From the cell containing the given text, extract its center point as (X, Y) coordinate. 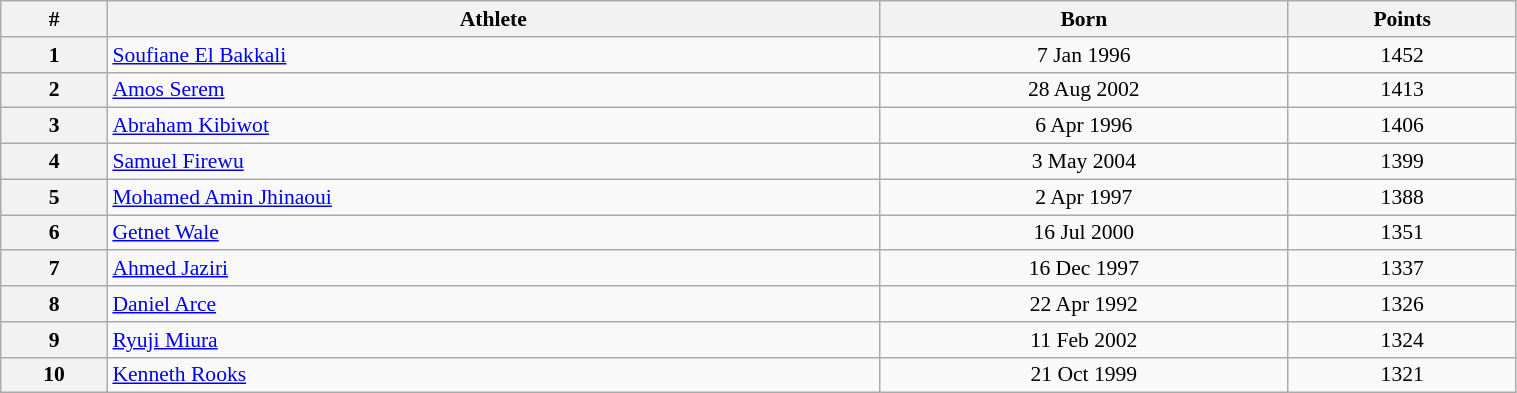
Ryuji Miura (493, 340)
Mohamed Amin Jhinaoui (493, 197)
3 (54, 126)
Ahmed Jaziri (493, 269)
5 (54, 197)
7 Jan 1996 (1084, 55)
1351 (1402, 233)
1399 (1402, 162)
Born (1084, 19)
16 Dec 1997 (1084, 269)
1 (54, 55)
Abraham Kibiwot (493, 126)
Athlete (493, 19)
10 (54, 375)
# (54, 19)
1388 (1402, 197)
3 May 2004 (1084, 162)
21 Oct 1999 (1084, 375)
6 (54, 233)
1406 (1402, 126)
Points (1402, 19)
Getnet Wale (493, 233)
11 Feb 2002 (1084, 340)
9 (54, 340)
Samuel Firewu (493, 162)
Soufiane El Bakkali (493, 55)
1452 (1402, 55)
1413 (1402, 90)
Daniel Arce (493, 304)
Kenneth Rooks (493, 375)
1324 (1402, 340)
2 (54, 90)
22 Apr 1992 (1084, 304)
7 (54, 269)
28 Aug 2002 (1084, 90)
6 Apr 1996 (1084, 126)
1337 (1402, 269)
1321 (1402, 375)
16 Jul 2000 (1084, 233)
8 (54, 304)
Amos Serem (493, 90)
1326 (1402, 304)
4 (54, 162)
2 Apr 1997 (1084, 197)
